Extract the [x, y] coordinate from the center of the cell holding the provided text.  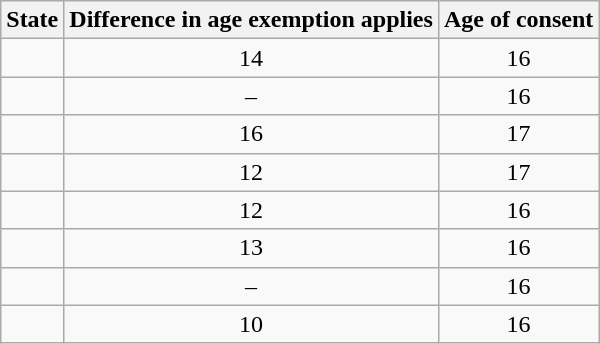
Difference in age exemption applies [252, 20]
13 [252, 248]
State [32, 20]
10 [252, 324]
Age of consent [518, 20]
14 [252, 58]
